Determine the [x, y] coordinate at the center of the cell enclosing the given text.  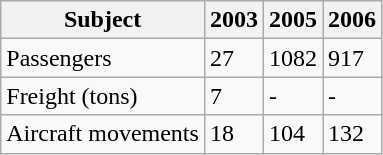
Passengers [103, 58]
27 [234, 58]
Freight (tons) [103, 96]
917 [352, 58]
2006 [352, 20]
Subject [103, 20]
1082 [292, 58]
18 [234, 134]
2003 [234, 20]
104 [292, 134]
132 [352, 134]
7 [234, 96]
2005 [292, 20]
Aircraft movements [103, 134]
